Capture the cell that displays the provided text and extract its (X, Y) central coordinate. 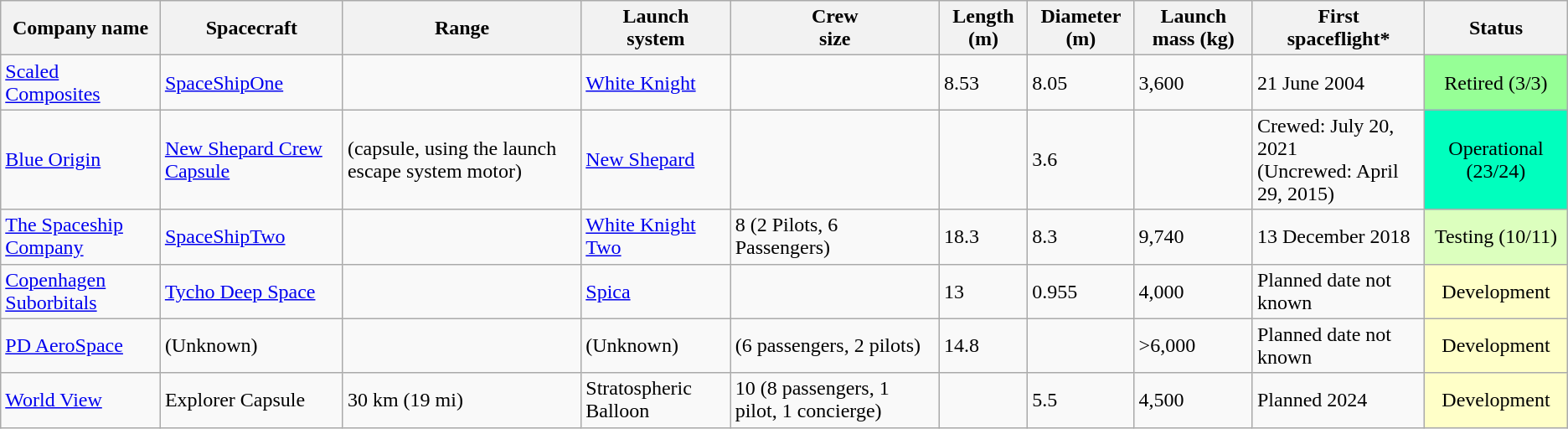
Explorer Capsule (251, 401)
Scaled Composites (80, 82)
4,000 (1193, 292)
Planned 2024 (1338, 401)
(capsule, using the launch escape system motor) (462, 159)
13 December 2018 (1338, 236)
Launchsystem (656, 28)
Status (1496, 28)
Testing (10/11) (1496, 236)
White Knight Two (656, 236)
8.3 (1081, 236)
10 (8 passengers, 1 pilot, 1 concierge) (834, 401)
8.53 (983, 82)
New Shepard (656, 159)
Crewsize (834, 28)
9,740 (1193, 236)
Crewed: July 20, 2021(Uncrewed: April 29, 2015) (1338, 159)
13 (983, 292)
8 (2 Pilots, 6 Passengers) (834, 236)
3.6 (1081, 159)
>6,000 (1193, 345)
Tycho Deep Space (251, 292)
Firstspaceflight* (1338, 28)
5.5 (1081, 401)
Range (462, 28)
Spacecraft (251, 28)
New Shepard Crew Capsule (251, 159)
Launch mass (kg) (1193, 28)
21 June 2004 (1338, 82)
Length (m) (983, 28)
SpaceShipTwo (251, 236)
Copenhagen Suborbitals (80, 292)
Operational (23/24) (1496, 159)
White Knight (656, 82)
Diameter (m) (1081, 28)
The Spaceship Company (80, 236)
(6 passengers, 2 pilots) (834, 345)
14.8 (983, 345)
3,600 (1193, 82)
Company name (80, 28)
Retired (3/3) (1496, 82)
8.05 (1081, 82)
Blue Origin (80, 159)
30 km (19 mi) (462, 401)
Spica (656, 292)
PD AeroSpace (80, 345)
SpaceShipOne (251, 82)
World View (80, 401)
4,500 (1193, 401)
Stratospheric Balloon (656, 401)
0.955 (1081, 292)
18.3 (983, 236)
